Identify which cell holds the provided text, then report its [x, y] central coordinate. 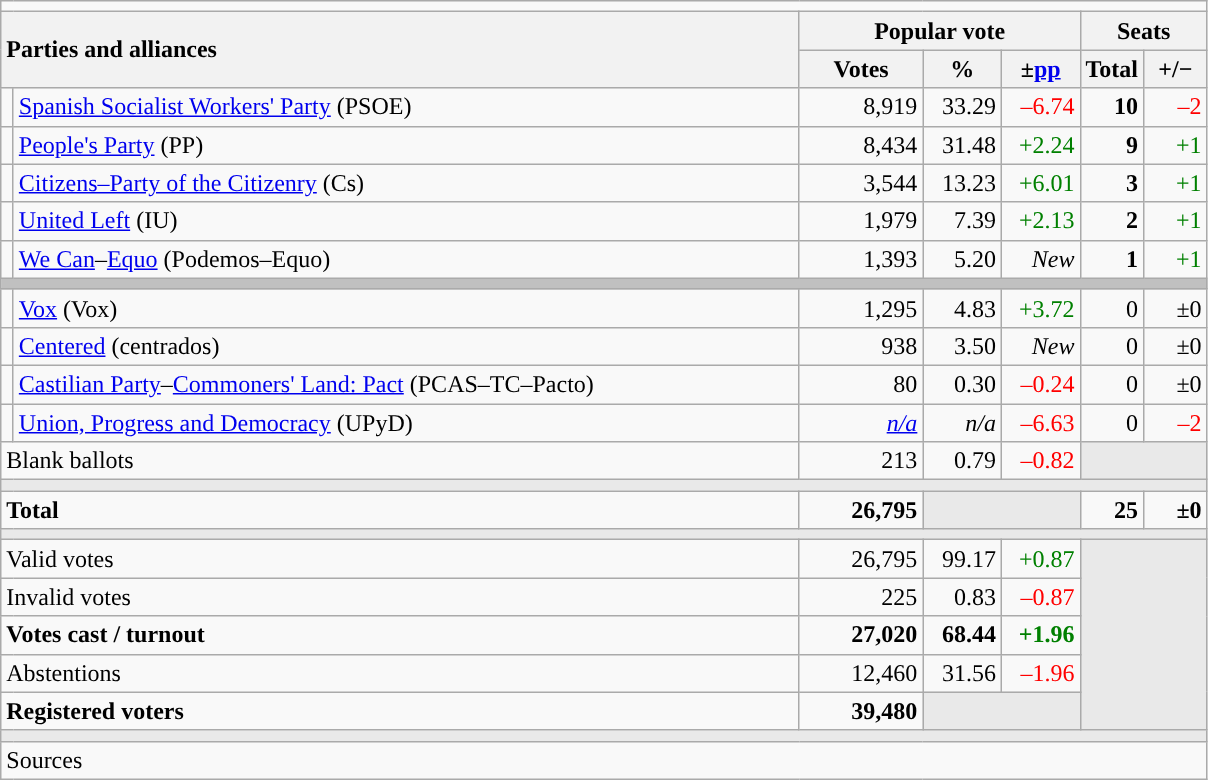
0.83 [962, 597]
3 [1112, 183]
25 [1112, 510]
Votes cast / turnout [400, 635]
99.17 [962, 559]
9 [1112, 145]
Popular vote [940, 31]
10 [1112, 107]
Registered voters [400, 711]
1 [1112, 259]
Abstentions [400, 673]
33.29 [962, 107]
Sources [604, 760]
Invalid votes [400, 597]
+/− [1176, 69]
31.56 [962, 673]
–0.87 [1040, 597]
Parties and alliances [400, 50]
People's Party (PP) [406, 145]
United Left (IU) [406, 221]
Union, Progress and Democracy (UPyD) [406, 423]
Vox (Vox) [406, 308]
% [962, 69]
±pp [1040, 69]
225 [861, 597]
Centered (centrados) [406, 346]
0.79 [962, 461]
+3.72 [1040, 308]
8,919 [861, 107]
8,434 [861, 145]
5.20 [962, 259]
Castilian Party–Commoners' Land: Pact (PCAS–TC–Pacto) [406, 384]
–0.24 [1040, 384]
213 [861, 461]
7.39 [962, 221]
Votes [861, 69]
1,979 [861, 221]
1,295 [861, 308]
+1.96 [1040, 635]
Spanish Socialist Workers' Party (PSOE) [406, 107]
1,393 [861, 259]
We Can–Equo (Podemos–Equo) [406, 259]
80 [861, 384]
Blank ballots [400, 461]
3,544 [861, 183]
–6.74 [1040, 107]
+2.13 [1040, 221]
12,460 [861, 673]
+2.24 [1040, 145]
27,020 [861, 635]
+0.87 [1040, 559]
–6.63 [1040, 423]
+6.01 [1040, 183]
Seats [1144, 31]
Valid votes [400, 559]
2 [1112, 221]
39,480 [861, 711]
13.23 [962, 183]
31.48 [962, 145]
Citizens–Party of the Citizenry (Cs) [406, 183]
938 [861, 346]
4.83 [962, 308]
–1.96 [1040, 673]
68.44 [962, 635]
0.30 [962, 384]
–0.82 [1040, 461]
3.50 [962, 346]
